Search for the cell housing the specified text and yield its [X, Y] center coordinate. 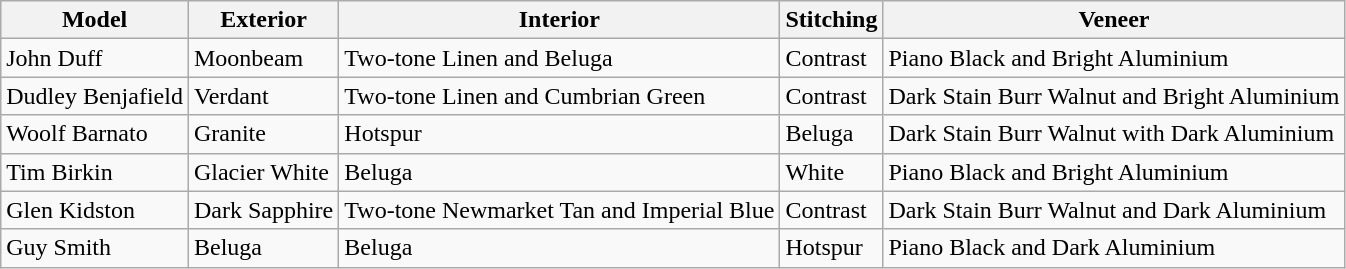
Woolf Barnato [95, 134]
John Duff [95, 58]
Glen Kidston [95, 210]
Granite [263, 134]
Dark Sapphire [263, 210]
Dark Stain Burr Walnut and Dark Aluminium [1114, 210]
Moonbeam [263, 58]
Interior [560, 20]
Guy Smith [95, 248]
Two-tone Linen and Beluga [560, 58]
Model [95, 20]
White [832, 172]
Verdant [263, 96]
Piano Black and Dark Aluminium [1114, 248]
Two-tone Linen and Cumbrian Green [560, 96]
Glacier White [263, 172]
Dark Stain Burr Walnut with Dark Aluminium [1114, 134]
Two-tone Newmarket Tan and Imperial Blue [560, 210]
Tim Birkin [95, 172]
Dark Stain Burr Walnut and Bright Aluminium [1114, 96]
Stitching [832, 20]
Dudley Benjafield [95, 96]
Veneer [1114, 20]
Exterior [263, 20]
